Scan for the cell matching the given text and deliver its [X, Y] coordinate at center. 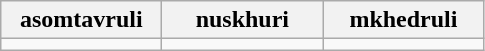
nuskhuri [242, 20]
asomtavruli [82, 20]
mkhedruli [404, 20]
